From the cell containing the given text, extract its center point as (x, y) coordinate. 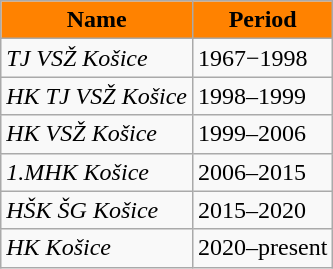
TJ VSŽ Košice (97, 58)
1.MHK Košice (97, 172)
Name (97, 20)
2020–present (262, 248)
1999–2006 (262, 134)
2006–2015 (262, 172)
1998–1999 (262, 96)
1967−1998 (262, 58)
2015–2020 (262, 210)
HK Košice (97, 248)
HK VSŽ Košice (97, 134)
HK TJ VSŽ Košice (97, 96)
HŠK ŠG Košice (97, 210)
Period (262, 20)
